Output the (x, y) coordinate of the center of the cell containing the given text.  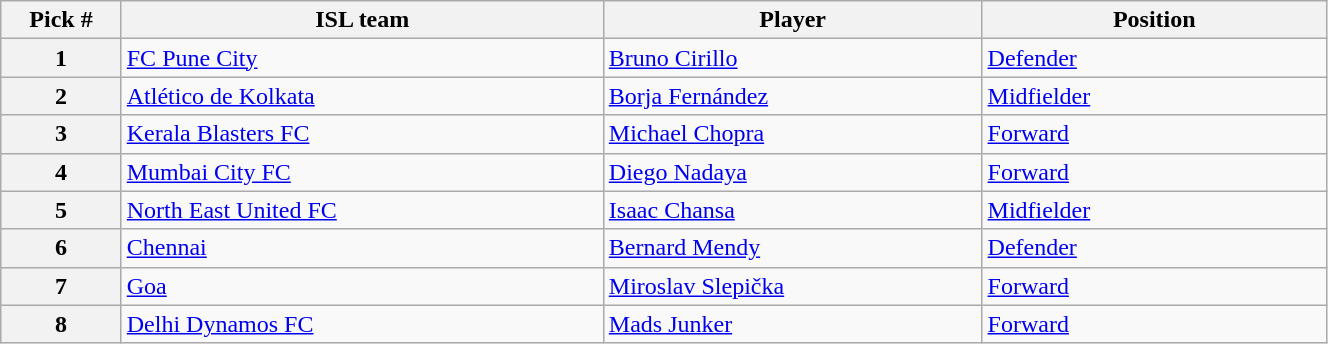
Goa (362, 286)
2 (61, 96)
Bernard Mendy (792, 248)
Delhi Dynamos FC (362, 324)
5 (61, 210)
Pick # (61, 20)
Atlético de Kolkata (362, 96)
Player (792, 20)
Mumbai City FC (362, 172)
3 (61, 134)
4 (61, 172)
7 (61, 286)
Bruno Cirillo (792, 58)
Kerala Blasters FC (362, 134)
ISL team (362, 20)
Chennai (362, 248)
Isaac Chansa (792, 210)
Position (1154, 20)
Borja Fernández (792, 96)
Michael Chopra (792, 134)
Diego Nadaya (792, 172)
FC Pune City (362, 58)
6 (61, 248)
1 (61, 58)
North East United FC (362, 210)
Mads Junker (792, 324)
8 (61, 324)
Miroslav Slepička (792, 286)
